Capture the cell that displays the provided text and extract its [x, y] central coordinate. 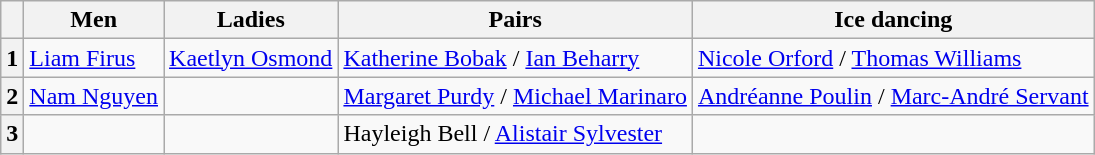
Men [94, 20]
2 [12, 96]
Katherine Bobak / Ian Beharry [516, 58]
Margaret Purdy / Michael Marinaro [516, 96]
Andréanne Poulin / Marc-André Servant [893, 96]
Ladies [251, 20]
1 [12, 58]
3 [12, 134]
Pairs [516, 20]
Ice dancing [893, 20]
Kaetlyn Osmond [251, 58]
Nicole Orford / Thomas Williams [893, 58]
Nam Nguyen [94, 96]
Hayleigh Bell / Alistair Sylvester [516, 134]
Liam Firus [94, 58]
